Extract the (x, y) coordinate from the center of the cell holding the provided text.  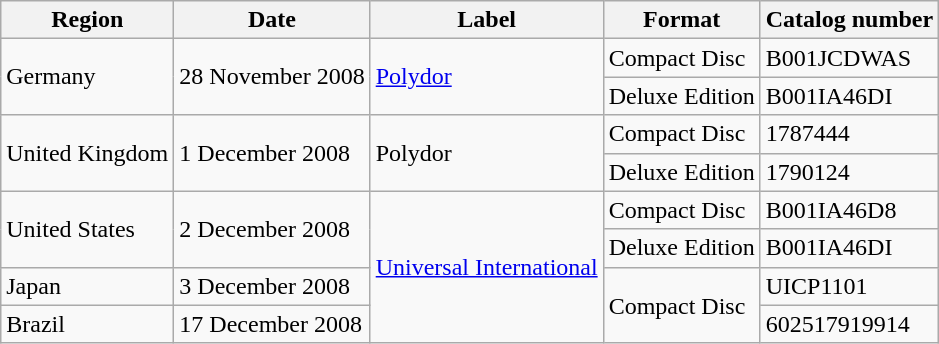
Brazil (88, 324)
Germany (88, 77)
Label (486, 20)
Catalog number (849, 20)
28 November 2008 (272, 77)
B001IA46D8 (849, 210)
United States (88, 229)
Format (682, 20)
Universal International (486, 267)
Date (272, 20)
1790124 (849, 172)
Region (88, 20)
Japan (88, 286)
2 December 2008 (272, 229)
1 December 2008 (272, 153)
17 December 2008 (272, 324)
602517919914 (849, 324)
United Kingdom (88, 153)
UICP1101 (849, 286)
B001JCDWAS (849, 58)
1787444 (849, 134)
3 December 2008 (272, 286)
